Detect which cell encompasses the target text, then output its (X, Y) center coordinate. 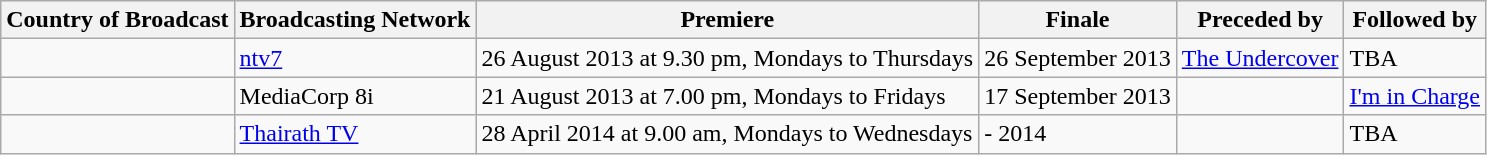
17 September 2013 (1078, 96)
Premiere (728, 20)
Finale (1078, 20)
Preceded by (1260, 20)
21 August 2013 at 7.00 pm, Mondays to Fridays (728, 96)
Followed by (1415, 20)
26 September 2013 (1078, 58)
MediaCorp 8i (355, 96)
26 August 2013 at 9.30 pm, Mondays to Thursdays (728, 58)
I'm in Charge (1415, 96)
ntv7 (355, 58)
28 April 2014 at 9.00 am, Mondays to Wednesdays (728, 134)
The Undercover (1260, 58)
- 2014 (1078, 134)
Thairath TV (355, 134)
Country of Broadcast (118, 20)
Broadcasting Network (355, 20)
